Determine the [x, y] coordinate at the center of the cell enclosing the given text.  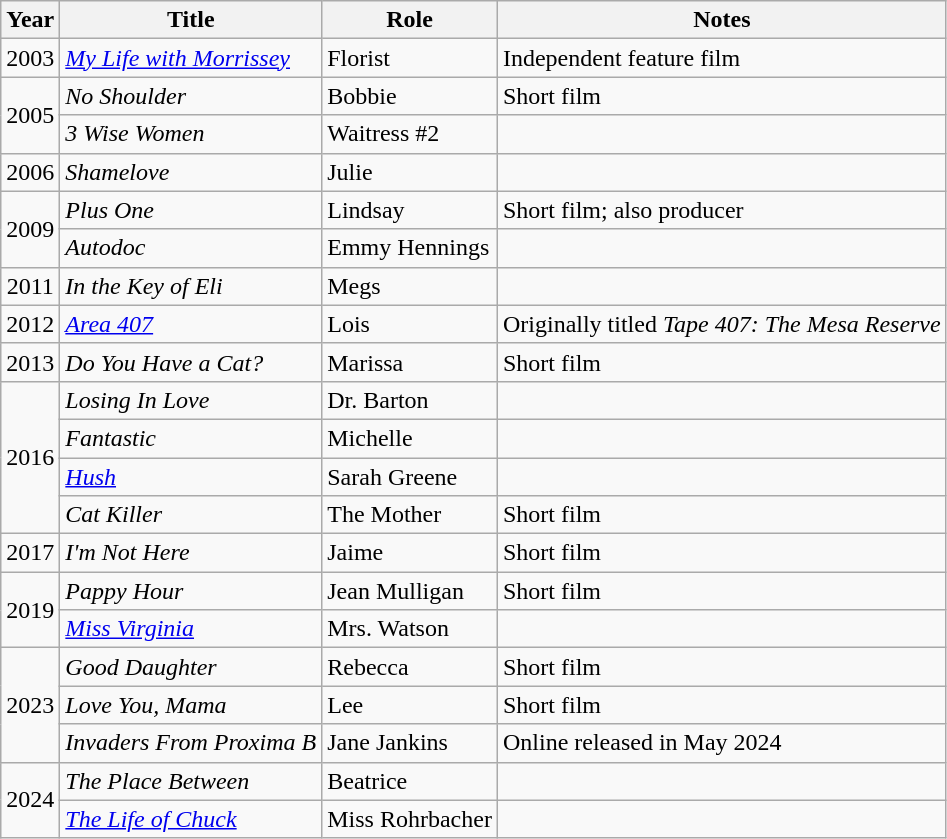
Autodoc [191, 248]
Role [410, 20]
Dr. Barton [410, 400]
Miss Rohrbacher [410, 819]
Lee [410, 705]
Invaders From Proxima B [191, 743]
Short film; also producer [722, 210]
Julie [410, 172]
Lindsay [410, 210]
Pappy Hour [191, 591]
2009 [30, 229]
Jane Jankins [410, 743]
Sarah Greene [410, 477]
Shamelove [191, 172]
Year [30, 20]
I'm Not Here [191, 553]
Do You Have a Cat? [191, 362]
Jean Mulligan [410, 591]
2006 [30, 172]
Mrs. Watson [410, 629]
The Life of Chuck [191, 819]
2024 [30, 800]
2012 [30, 324]
2011 [30, 286]
Rebecca [410, 667]
2023 [30, 705]
Notes [722, 20]
Megs [410, 286]
Online released in May 2024 [722, 743]
Area 407 [191, 324]
Losing In Love [191, 400]
Emmy Hennings [410, 248]
2019 [30, 610]
Jaime [410, 553]
Originally titled Tape 407: The Mesa Reserve [722, 324]
My Life with Morrissey [191, 58]
Hush [191, 477]
2005 [30, 115]
Fantastic [191, 438]
No Shoulder [191, 96]
The Place Between [191, 781]
Plus One [191, 210]
In the Key of Eli [191, 286]
Marissa [410, 362]
2003 [30, 58]
Lois [410, 324]
2016 [30, 457]
2017 [30, 553]
2013 [30, 362]
Good Daughter [191, 667]
Independent feature film [722, 58]
Florist [410, 58]
The Mother [410, 515]
Beatrice [410, 781]
Bobbie [410, 96]
Title [191, 20]
Love You, Mama [191, 705]
Cat Killer [191, 515]
Waitress #2 [410, 134]
Miss Virginia [191, 629]
Michelle [410, 438]
3 Wise Women [191, 134]
